From the cell containing the given text, extract its center point as (X, Y) coordinate. 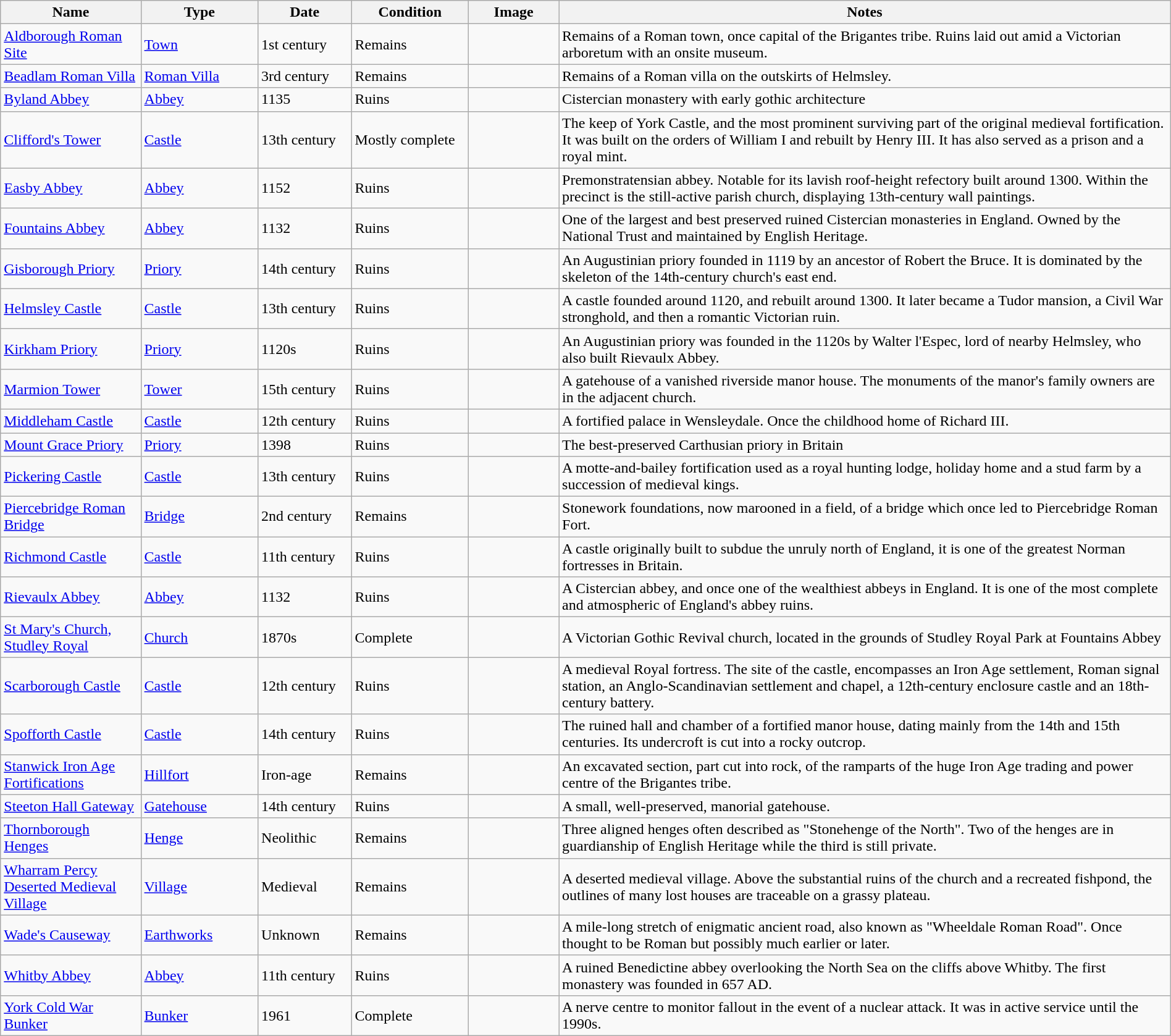
A nerve centre to monitor fallout in the event of a nuclear attack. It was in active service until the 1990s. (865, 1016)
Name (70, 12)
Roman Villa (199, 76)
1152 (305, 188)
Rievaulx Abbey (70, 597)
A ruined Benedictine abbey overlooking the North Sea on the cliffs above Whitby. The first monastery was founded in 657 AD. (865, 975)
Thornborough Henges (70, 838)
An Augustinian priory was founded in the 1120s by Walter l'Espec, lord of nearby Helmsley, who also built Rievaulx Abbey. (865, 348)
Spofforth Castle (70, 734)
Date (305, 12)
Town (199, 44)
A Cistercian abbey, and once one of the wealthiest abbeys in England. It is one of the most complete and atmospheric of England's abbey ruins. (865, 597)
1135 (305, 99)
Wharram Percy Deserted Medieval Village (70, 886)
Gisborough Priory (70, 268)
Image (514, 12)
The ruined hall and chamber of a fortified manor house, dating mainly from the 14th and 15th centuries. Its undercroft is cut into a rocky outcrop. (865, 734)
Byland Abbey (70, 99)
An excavated section, part cut into rock, of the ramparts of the huge Iron Age trading and power centre of the Brigantes tribe. (865, 775)
Middleham Castle (70, 421)
A motte-and-bailey fortification used as a royal hunting lodge, holiday home and a stud farm by a succession of medieval kings. (865, 477)
Clifford's Tower (70, 140)
Gatehouse (199, 806)
Church (199, 638)
3rd century (305, 76)
Unknown (305, 935)
Mostly complete (410, 140)
Bridge (199, 516)
A castle founded around 1120, and rebuilt around 1300. It later became a Tudor mansion, a Civil War stronghold, and then a romantic Victorian ruin. (865, 309)
A mile-long stretch of enigmatic ancient road, also known as "Wheeldale Roman Road". Once thought to be Roman but possibly much earlier or later. (865, 935)
An Augustinian priory founded in 1119 by an ancestor of Robert the Bruce. It is dominated by the skeleton of the 14th-century church's east end. (865, 268)
Henge (199, 838)
Tower (199, 389)
Earthworks (199, 935)
Hillfort (199, 775)
Iron-age (305, 775)
A Victorian Gothic Revival church, located in the grounds of Studley Royal Park at Fountains Abbey (865, 638)
Helmsley Castle (70, 309)
1961 (305, 1016)
Mount Grace Priory (70, 444)
Neolithic (305, 838)
1870s (305, 638)
1120s (305, 348)
Marmion Tower (70, 389)
Scarborough Castle (70, 686)
St Mary's Church, Studley Royal (70, 638)
Richmond Castle (70, 557)
A castle originally built to subdue the unruly north of England, it is one of the greatest Norman fortresses in Britain. (865, 557)
Wade's Causeway (70, 935)
Stonework foundations, now marooned in a field, of a bridge which once led to Piercebridge Roman Fort. (865, 516)
Piercebridge Roman Bridge (70, 516)
1398 (305, 444)
Notes (865, 12)
Whitby Abbey (70, 975)
Condition (410, 12)
Cistercian monastery with early gothic architecture (865, 99)
York Cold War Bunker (70, 1016)
2nd century (305, 516)
Beadlam Roman Villa (70, 76)
Bunker (199, 1016)
Type (199, 12)
15th century (305, 389)
Aldborough Roman Site (70, 44)
Kirkham Priory (70, 348)
Remains of a Roman town, once capital of the Brigantes tribe. Ruins laid out amid a Victorian arboretum with an onsite museum. (865, 44)
Remains of a Roman villa on the outskirts of Helmsley. (865, 76)
Fountains Abbey (70, 229)
Pickering Castle (70, 477)
1st century (305, 44)
A fortified palace in Wensleydale. Once the childhood home of Richard III. (865, 421)
Steeton Hall Gateway (70, 806)
Medieval (305, 886)
The best-preserved Carthusian priory in Britain (865, 444)
A small, well-preserved, manorial gatehouse. (865, 806)
One of the largest and best preserved ruined Cistercian monasteries in England. Owned by the National Trust and maintained by English Heritage. (865, 229)
Village (199, 886)
Easby Abbey (70, 188)
Stanwick Iron Age Fortifications (70, 775)
A gatehouse of a vanished riverside manor house. The monuments of the manor's family owners are in the adjacent church. (865, 389)
